Scan for the cell matching the given text and deliver its [x, y] coordinate at center. 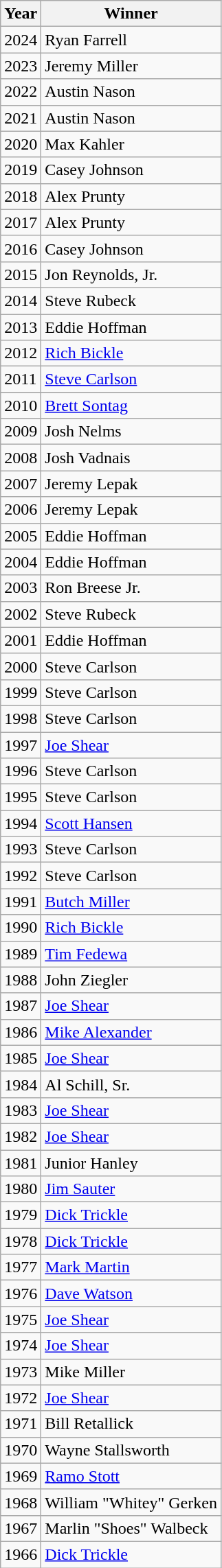
2005 [21, 536]
Max Kahler [131, 144]
1975 [21, 1320]
1978 [21, 1241]
1994 [21, 823]
1973 [21, 1372]
1996 [21, 771]
Josh Vadnais [131, 458]
2019 [21, 170]
2015 [21, 274]
1991 [21, 902]
1993 [21, 850]
1966 [21, 1554]
1980 [21, 1189]
Jim Sauter [131, 1189]
1989 [21, 954]
Ron Breese Jr. [131, 588]
2003 [21, 588]
2011 [21, 379]
1971 [21, 1424]
John Ziegler [131, 980]
1968 [21, 1502]
Jon Reynolds, Jr. [131, 274]
2014 [21, 301]
1981 [21, 1163]
1986 [21, 1032]
1997 [21, 745]
Junior Hanley [131, 1163]
Josh Nelms [131, 432]
1983 [21, 1110]
2000 [21, 666]
2022 [21, 92]
2024 [21, 40]
2008 [21, 458]
Dave Watson [131, 1294]
1999 [21, 692]
1967 [21, 1528]
1969 [21, 1476]
Winner [131, 14]
Wayne Stallsworth [131, 1450]
1972 [21, 1398]
2012 [21, 353]
1974 [21, 1346]
2018 [21, 196]
1984 [21, 1084]
Al Schill, Sr. [131, 1084]
1988 [21, 980]
Brett Sontag [131, 406]
1977 [21, 1267]
Ryan Farrell [131, 40]
Year [21, 14]
2006 [21, 510]
2013 [21, 327]
2002 [21, 614]
Scott Hansen [131, 823]
William "Whitey" Gerken [131, 1502]
2023 [21, 66]
2016 [21, 248]
1992 [21, 876]
2001 [21, 640]
1995 [21, 797]
1982 [21, 1136]
1976 [21, 1294]
Marlin "Shoes" Walbeck [131, 1528]
2020 [21, 144]
Butch Miller [131, 902]
1990 [21, 928]
1970 [21, 1450]
2007 [21, 484]
2017 [21, 222]
2010 [21, 406]
Jeremy Miller [131, 66]
2009 [21, 432]
Tim Fedewa [131, 954]
Bill Retallick [131, 1424]
Mark Martin [131, 1267]
1998 [21, 718]
2021 [21, 118]
1987 [21, 1006]
Mike Alexander [131, 1032]
2004 [21, 562]
Mike Miller [131, 1372]
1985 [21, 1058]
1979 [21, 1215]
Ramo Stott [131, 1476]
